Detect which cell encompasses the target text, then output its (X, Y) center coordinate. 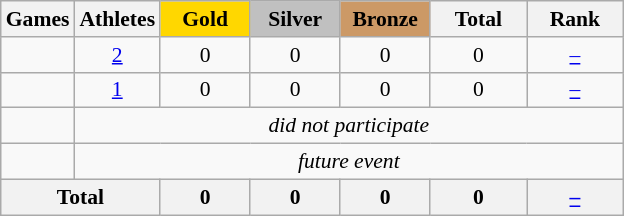
Silver (295, 19)
2 (117, 55)
future event (348, 162)
did not participate (348, 126)
Rank (576, 19)
Bronze (385, 19)
Gold (205, 19)
Games (38, 19)
Athletes (117, 19)
1 (117, 90)
